Return [x, y] of the center of cell containing provided text 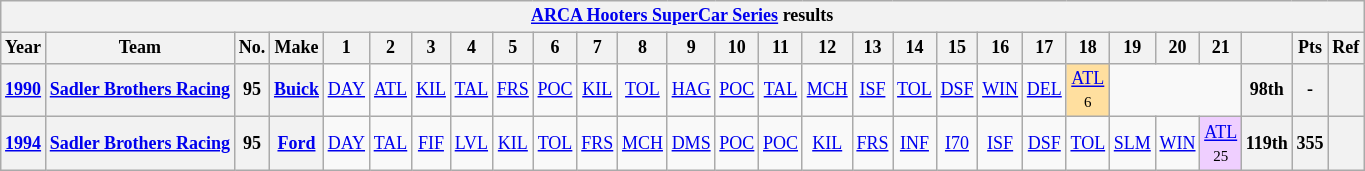
10 [737, 48]
Ref [1346, 48]
ATL6 [1088, 90]
Pts [1310, 48]
17 [1044, 48]
Buick [297, 90]
LVL [471, 144]
SLM [1132, 144]
2 [390, 48]
6 [555, 48]
19 [1132, 48]
5 [512, 48]
DEL [1044, 90]
HAG [691, 90]
ATL [390, 90]
21 [1221, 48]
3 [432, 48]
1994 [24, 144]
ATL25 [1221, 144]
12 [827, 48]
16 [1000, 48]
11 [781, 48]
20 [1178, 48]
Make [297, 48]
Ford [297, 144]
355 [1310, 144]
ARCA Hooters SuperCar Series results [682, 16]
1990 [24, 90]
No. [252, 48]
15 [957, 48]
FIF [432, 144]
98th [1268, 90]
9 [691, 48]
I70 [957, 144]
DMS [691, 144]
119th [1268, 144]
Team [140, 48]
18 [1088, 48]
13 [872, 48]
INF [914, 144]
1 [346, 48]
7 [598, 48]
Year [24, 48]
8 [643, 48]
- [1310, 90]
4 [471, 48]
14 [914, 48]
